Return the (X, Y) coordinate for the center point of the cell that contains the specified text.  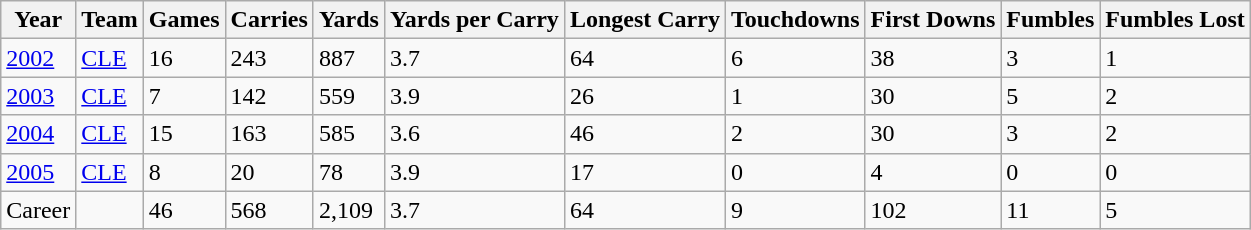
16 (184, 58)
Yards (348, 20)
142 (269, 96)
568 (269, 210)
Career (38, 210)
78 (348, 172)
Yards per Carry (474, 20)
6 (795, 58)
2002 (38, 58)
Year (38, 20)
11 (1050, 210)
Team (110, 20)
163 (269, 134)
Carries (269, 20)
9 (795, 210)
Fumbles Lost (1175, 20)
102 (933, 210)
887 (348, 58)
7 (184, 96)
2,109 (348, 210)
2004 (38, 134)
559 (348, 96)
15 (184, 134)
8 (184, 172)
4 (933, 172)
2003 (38, 96)
585 (348, 134)
38 (933, 58)
17 (644, 172)
20 (269, 172)
First Downs (933, 20)
3.6 (474, 134)
Touchdowns (795, 20)
243 (269, 58)
26 (644, 96)
2005 (38, 172)
Games (184, 20)
Longest Carry (644, 20)
Fumbles (1050, 20)
